Locate the cell with the specified text and output its [X, Y] center coordinate. 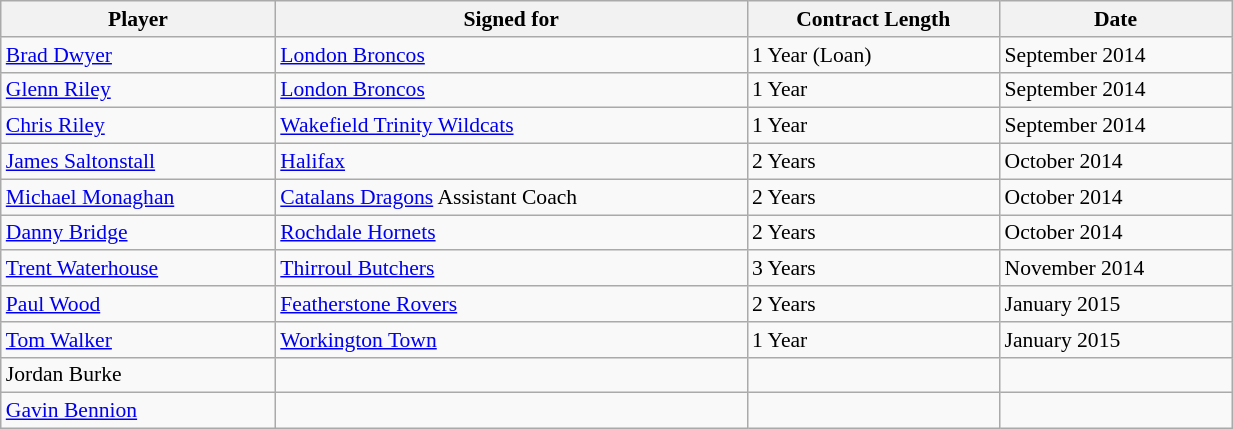
Signed for [511, 19]
Halifax [511, 162]
Trent Waterhouse [138, 269]
Danny Bridge [138, 233]
1 Year (Loan) [873, 55]
Thirroul Butchers [511, 269]
Wakefield Trinity Wildcats [511, 126]
Tom Walker [138, 340]
Jordan Burke [138, 375]
Catalans Dragons Assistant Coach [511, 197]
Featherstone Rovers [511, 304]
Paul Wood [138, 304]
Rochdale Hornets [511, 233]
Contract Length [873, 19]
James Saltonstall [138, 162]
Workington Town [511, 340]
Gavin Bennion [138, 411]
Brad Dwyer [138, 55]
Date [1115, 19]
3 Years [873, 269]
Michael Monaghan [138, 197]
Glenn Riley [138, 90]
Chris Riley [138, 126]
Player [138, 19]
November 2014 [1115, 269]
